From the cell containing the given text, extract its center point as [X, Y] coordinate. 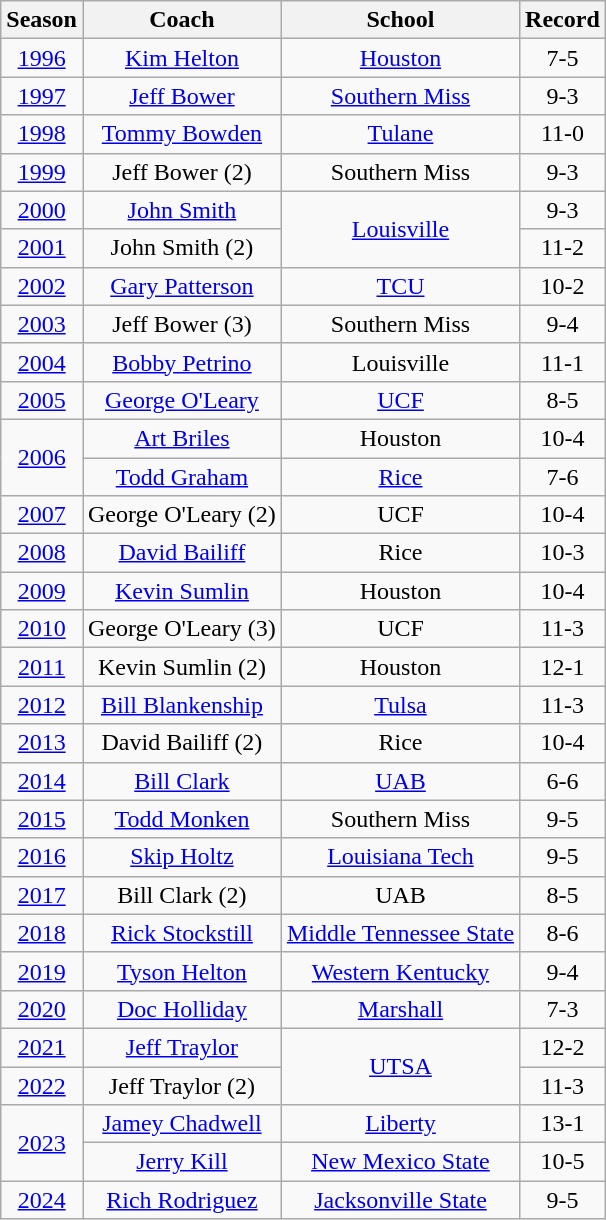
2022 [42, 1085]
TCU [400, 286]
Marshall [400, 1009]
Art Briles [182, 438]
2016 [42, 857]
Jeff Traylor [182, 1047]
Jamey Chadwell [182, 1124]
12-2 [563, 1047]
Tulane [400, 134]
Liberty [400, 1124]
Jeff Traylor (2) [182, 1085]
2011 [42, 667]
Skip Holtz [182, 857]
1999 [42, 172]
Record [563, 20]
George O'Leary (3) [182, 629]
UTSA [400, 1066]
David Bailiff [182, 553]
John Smith [182, 210]
2013 [42, 743]
Bill Clark (2) [182, 895]
2000 [42, 210]
1997 [42, 96]
2003 [42, 324]
2009 [42, 591]
Western Kentucky [400, 971]
2008 [42, 553]
Rich Rodriguez [182, 1200]
2017 [42, 895]
2014 [42, 781]
2023 [42, 1143]
Kim Helton [182, 58]
Todd Monken [182, 819]
George O'Leary (2) [182, 515]
10-2 [563, 286]
Louisiana Tech [400, 857]
11-1 [563, 362]
2010 [42, 629]
13-1 [563, 1124]
Tyson Helton [182, 971]
6-6 [563, 781]
1998 [42, 134]
7-6 [563, 477]
2021 [42, 1047]
2006 [42, 457]
2015 [42, 819]
Todd Graham [182, 477]
2020 [42, 1009]
10-3 [563, 553]
John Smith (2) [182, 248]
8-6 [563, 933]
12-1 [563, 667]
2001 [42, 248]
New Mexico State [400, 1162]
2004 [42, 362]
Jeff Bower (3) [182, 324]
2024 [42, 1200]
Gary Patterson [182, 286]
Season [42, 20]
Jacksonville State [400, 1200]
Bill Clark [182, 781]
Tulsa [400, 705]
2018 [42, 933]
Middle Tennessee State [400, 933]
11-0 [563, 134]
2002 [42, 286]
Bobby Petrino [182, 362]
Tommy Bowden [182, 134]
7-3 [563, 1009]
Kevin Sumlin (2) [182, 667]
10-5 [563, 1162]
David Bailiff (2) [182, 743]
2007 [42, 515]
Jerry Kill [182, 1162]
Doc Holliday [182, 1009]
Bill Blankenship [182, 705]
Jeff Bower [182, 96]
2019 [42, 971]
7-5 [563, 58]
School [400, 20]
Jeff Bower (2) [182, 172]
Coach [182, 20]
2012 [42, 705]
George O'Leary [182, 400]
Rick Stockstill [182, 933]
2005 [42, 400]
11-2 [563, 248]
Kevin Sumlin [182, 591]
1996 [42, 58]
